From the cell containing the given text, extract its center point as [x, y] coordinate. 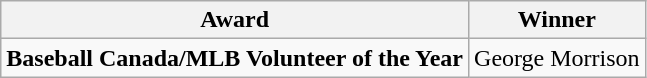
Award [235, 20]
George Morrison [558, 58]
Winner [558, 20]
Baseball Canada/MLB Volunteer of the Year [235, 58]
